Determine the [x, y] coordinate at the center of the cell enclosing the given text.  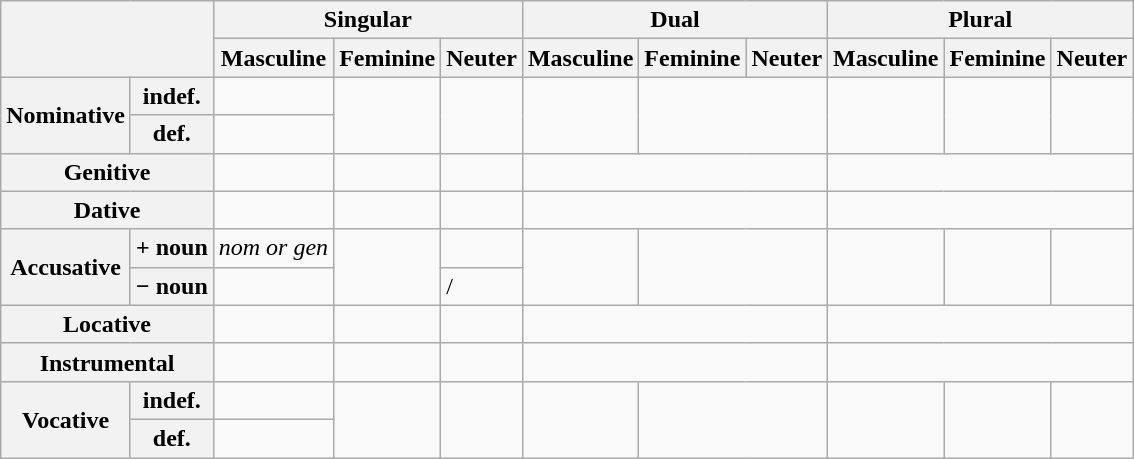
Locative [108, 324]
Genitive [108, 172]
Plural [980, 20]
− noun [172, 286]
Dual [674, 20]
Dative [108, 210]
+ noun [172, 248]
Vocative [66, 419]
/ [482, 286]
Accusative [66, 267]
Instrumental [108, 362]
Singular [368, 20]
Nominative [66, 115]
nom or gen [273, 248]
